Return [X, Y] of the center of cell containing provided text 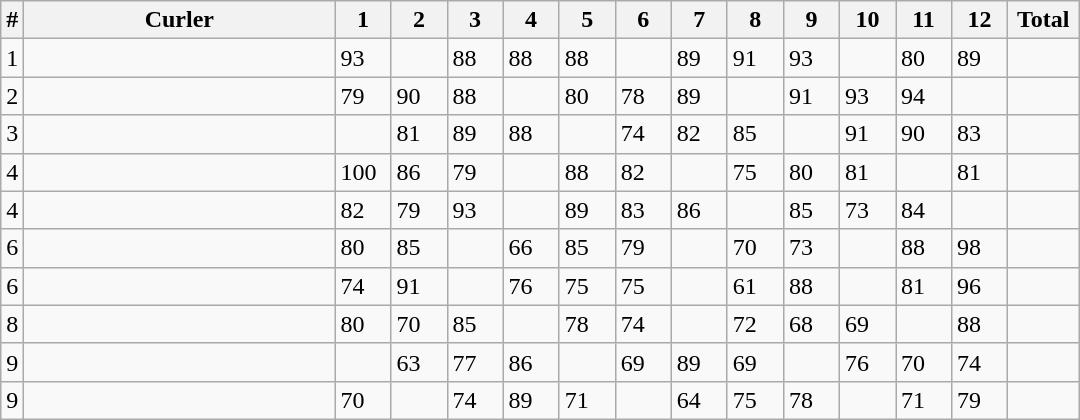
96 [980, 286]
Total [1044, 20]
10 [867, 20]
77 [475, 362]
11 [924, 20]
63 [419, 362]
66 [531, 248]
12 [980, 20]
Curler [180, 20]
84 [924, 210]
64 [699, 400]
5 [587, 20]
98 [980, 248]
72 [755, 324]
94 [924, 96]
61 [755, 286]
# [12, 20]
7 [699, 20]
68 [811, 324]
100 [363, 172]
